Scan for the cell matching the given text and deliver its [x, y] coordinate at center. 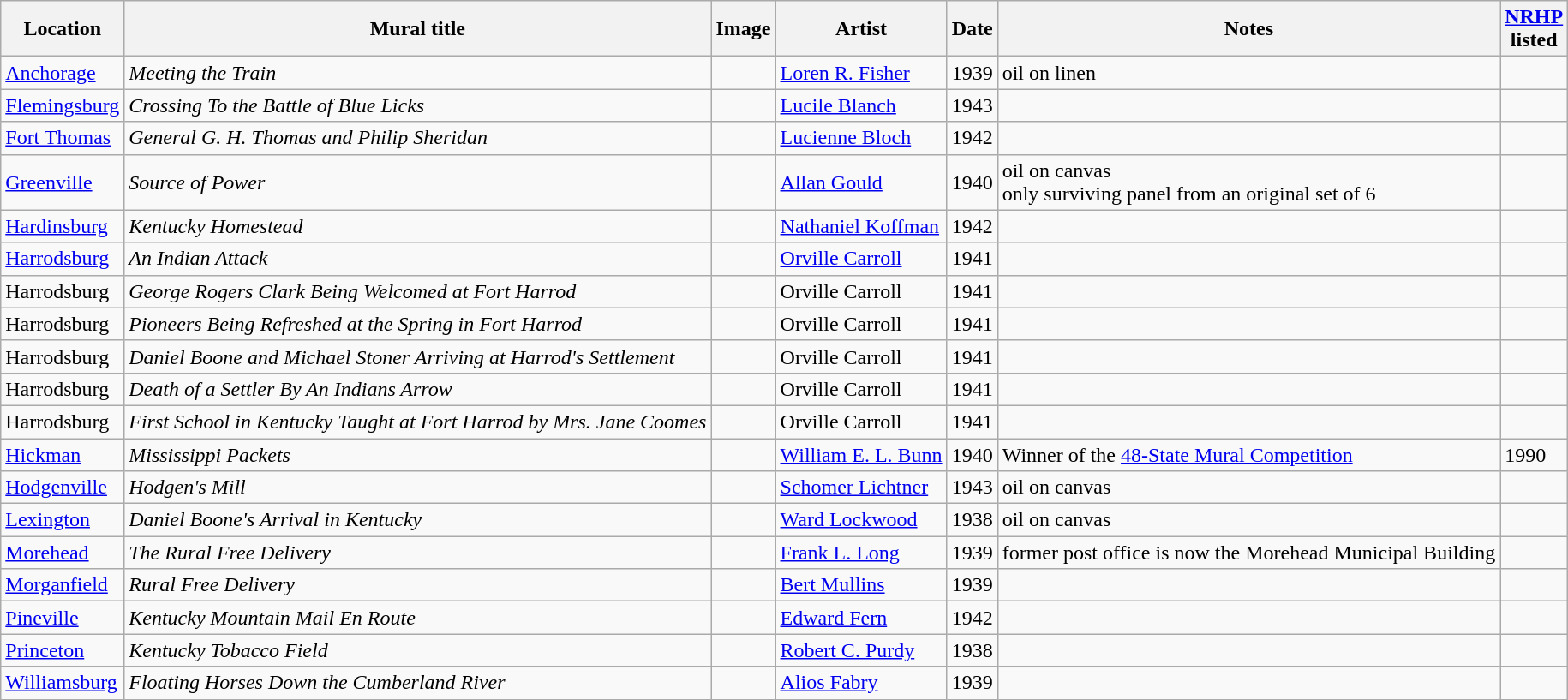
oil on canvasonly surviving panel from an original set of 6 [1248, 182]
Hodgenville [63, 488]
Lucile Blanch [861, 105]
Robert C. Purdy [861, 650]
Hardinsburg [63, 226]
Edward Fern [861, 618]
Kentucky Mountain Mail En Route [418, 618]
Greenville [63, 182]
1990 [1534, 455]
Pioneers Being Refreshed at the Spring in Fort Harrod [418, 324]
William E. L. Bunn [861, 455]
former post office is now the Morehead Municipal Building [1248, 553]
Mural title [418, 29]
Location [63, 29]
Princeton [63, 650]
An Indian Attack [418, 259]
Death of a Settler By An Indians Arrow [418, 389]
Allan Gould [861, 182]
Kentucky Tobacco Field [418, 650]
Image [744, 29]
Winner of the 48-State Mural Competition [1248, 455]
Hickman [63, 455]
Williamsburg [63, 683]
Mississippi Packets [418, 455]
Source of Power [418, 182]
Morganfield [63, 585]
General G. H. Thomas and Philip Sheridan [418, 138]
Pineville [63, 618]
Notes [1248, 29]
Daniel Boone's Arrival in Kentucky [418, 520]
NRHPlisted [1534, 29]
Fort Thomas [63, 138]
Loren R. Fisher [861, 73]
Date [972, 29]
Ward Lockwood [861, 520]
Alios Fabry [861, 683]
Nathaniel Koffman [861, 226]
Flemingsburg [63, 105]
Artist [861, 29]
Kentucky Homestead [418, 226]
Meeting the Train [418, 73]
First School in Kentucky Taught at Fort Harrod by Mrs. Jane Coomes [418, 422]
oil on linen [1248, 73]
Anchorage [63, 73]
Lexington [63, 520]
Lucienne Bloch [861, 138]
Bert Mullins [861, 585]
Crossing To the Battle of Blue Licks [418, 105]
Hodgen's Mill [418, 488]
Daniel Boone and Michael Stoner Arriving at Harrod's Settlement [418, 356]
Rural Free Delivery [418, 585]
Morehead [63, 553]
The Rural Free Delivery [418, 553]
Floating Horses Down the Cumberland River [418, 683]
Frank L. Long [861, 553]
George Rogers Clark Being Welcomed at Fort Harrod [418, 291]
Schomer Lichtner [861, 488]
